Output the [x, y] coordinate of the center of the cell containing the given text.  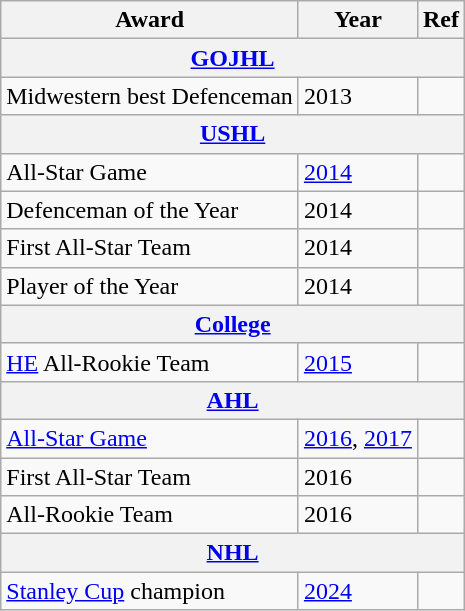
2024 [358, 591]
Defenceman of the Year [150, 210]
All-Rookie Team [150, 515]
Midwestern best Defenceman [150, 96]
2015 [358, 362]
GOJHL [233, 58]
Player of the Year [150, 286]
HE All-Rookie Team [150, 362]
College [233, 324]
Ref [440, 20]
USHL [233, 134]
2016, 2017 [358, 438]
NHL [233, 553]
2013 [358, 96]
Year [358, 20]
AHL [233, 400]
Award [150, 20]
Stanley Cup champion [150, 591]
